Pinpoint the cell where the given text exists, returning its [X, Y] midpoint coordinate. 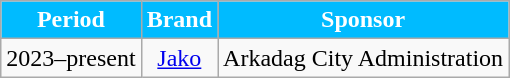
Period [71, 20]
Jako [179, 58]
2023–present [71, 58]
Arkadag City Administration [364, 58]
Sponsor [364, 20]
Brand [179, 20]
